For the text-containing cell, return its midpoint in (x, y) coordinate format. 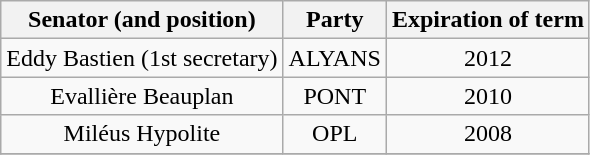
Senator (and position) (142, 20)
Evallière Beauplan (142, 96)
2010 (488, 96)
Miléus Hypolite (142, 134)
Party (334, 20)
OPL (334, 134)
ALYANS (334, 58)
PONT (334, 96)
2008 (488, 134)
Eddy Bastien (1st secretary) (142, 58)
Expiration of term (488, 20)
2012 (488, 58)
